Search for the cell housing the specified text and yield its (X, Y) center coordinate. 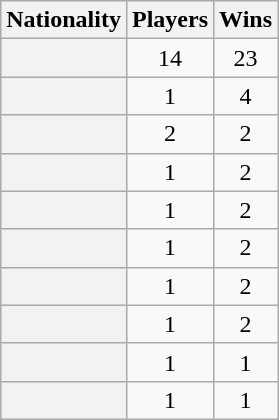
Nationality (64, 20)
Wins (246, 20)
Players (170, 20)
23 (246, 58)
4 (246, 96)
14 (170, 58)
